From the cell containing the given text, extract its center point as [x, y] coordinate. 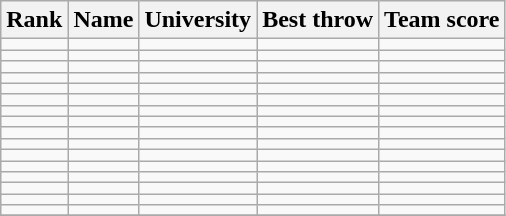
University [198, 20]
Rank [34, 20]
Team score [442, 20]
Best throw [318, 20]
Name [104, 20]
